Find where the given text appears and provide that cell's center as [x, y] coordinate. 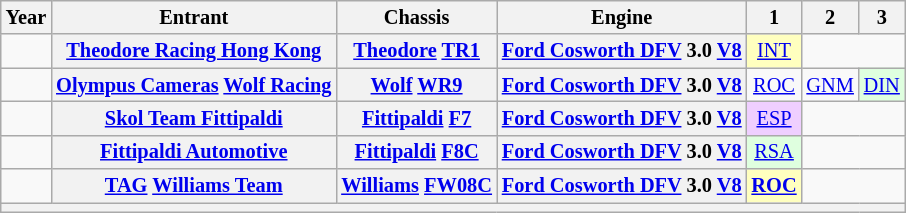
TAG Williams Team [194, 186]
ESP [774, 118]
Entrant [194, 17]
RSA [774, 152]
INT [774, 51]
Fittipaldi F7 [416, 118]
Fittipaldi Automotive [194, 152]
Fittipaldi F8C [416, 152]
Chassis [416, 17]
2 [830, 17]
Year [26, 17]
1 [774, 17]
DIN [882, 85]
Engine [622, 17]
Wolf WR9 [416, 85]
Theodore TR1 [416, 51]
GNM [830, 85]
Skol Team Fittipaldi [194, 118]
Olympus Cameras Wolf Racing [194, 85]
Theodore Racing Hong Kong [194, 51]
3 [882, 17]
Williams FW08C [416, 186]
